Capture the cell that displays the provided text and extract its [x, y] central coordinate. 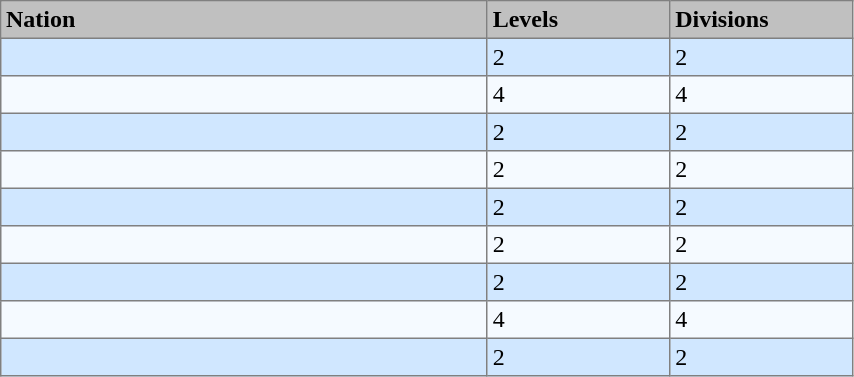
Divisions [762, 20]
Levels [578, 20]
Nation [244, 20]
